Find where the given text appears and provide that cell's center as [X, Y] coordinate. 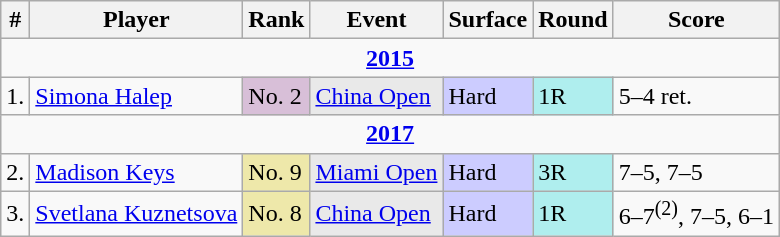
6–7(2), 7–5, 6–1 [696, 214]
# [16, 20]
2. [16, 172]
Simona Halep [136, 96]
1. [16, 96]
2017 [390, 134]
Player [136, 20]
Rank [276, 20]
Score [696, 20]
3. [16, 214]
7–5, 7–5 [696, 172]
No. 9 [276, 172]
Round [573, 20]
No. 2 [276, 96]
Svetlana Kuznetsova [136, 214]
Miami Open [376, 172]
No. 8 [276, 214]
Surface [488, 20]
3R [573, 172]
Event [376, 20]
Madison Keys [136, 172]
5–4 ret. [696, 96]
2015 [390, 58]
